Find where the given text appears and provide that cell's center as [X, Y] coordinate. 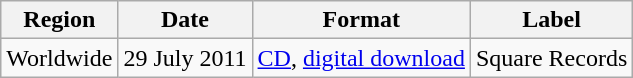
Label [551, 20]
Worldwide [60, 58]
Region [60, 20]
Square Records [551, 58]
29 July 2011 [185, 58]
Date [185, 20]
CD, digital download [361, 58]
Format [361, 20]
